Search for the cell housing the specified text and yield its [X, Y] center coordinate. 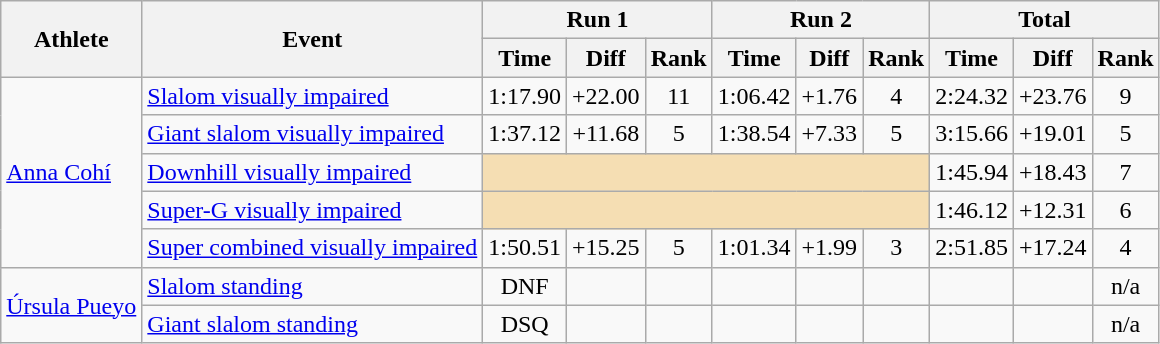
Giant slalom standing [312, 324]
3:15.66 [972, 134]
11 [678, 96]
Run 2 [820, 20]
Super combined visually impaired [312, 248]
Super-G visually impaired [312, 210]
3 [896, 248]
Athlete [72, 39]
1:46.12 [972, 210]
Slalom visually impaired [312, 96]
9 [1126, 96]
+11.68 [606, 134]
+17.24 [1052, 248]
+1.76 [830, 96]
1:01.34 [754, 248]
2:51.85 [972, 248]
1:17.90 [525, 96]
+22.00 [606, 96]
1:38.54 [754, 134]
Event [312, 39]
Giant slalom visually impaired [312, 134]
+19.01 [1052, 134]
1:50.51 [525, 248]
+7.33 [830, 134]
DSQ [525, 324]
1:06.42 [754, 96]
1:45.94 [972, 172]
+12.31 [1052, 210]
+18.43 [1052, 172]
Downhill visually impaired [312, 172]
Úrsula Pueyo [72, 305]
Run 1 [598, 20]
+15.25 [606, 248]
+23.76 [1052, 96]
Slalom standing [312, 286]
2:24.32 [972, 96]
Anna Cohí [72, 172]
+1.99 [830, 248]
6 [1126, 210]
Total [1044, 20]
7 [1126, 172]
DNF [525, 286]
1:37.12 [525, 134]
